From the cell containing the given text, extract its center point as (X, Y) coordinate. 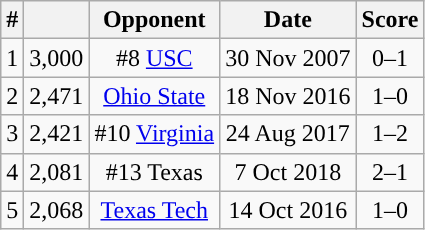
2,421 (56, 134)
2,471 (56, 96)
#8 USC (154, 58)
1–2 (390, 134)
#10 Virginia (154, 134)
2,068 (56, 210)
3,000 (56, 58)
18 Nov 2016 (288, 96)
7 Oct 2018 (288, 172)
Texas Tech (154, 210)
Ohio State (154, 96)
Score (390, 20)
1 (12, 58)
# (12, 20)
3 (12, 134)
2,081 (56, 172)
2 (12, 96)
4 (12, 172)
24 Aug 2017 (288, 134)
30 Nov 2007 (288, 58)
0–1 (390, 58)
2–1 (390, 172)
14 Oct 2016 (288, 210)
Opponent (154, 20)
5 (12, 210)
#13 Texas (154, 172)
Date (288, 20)
